Output the (X, Y) coordinate of the center of the cell containing the given text.  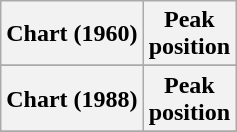
Chart (1960) (72, 34)
Chart (1988) (72, 98)
